Return the (x, y) coordinate for the center point of the cell that contains the specified text.  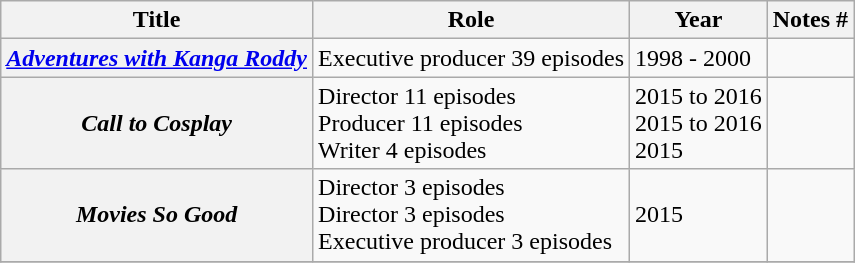
Call to Cosplay (157, 123)
Movies So Good (157, 215)
Adventures with Kanga Roddy (157, 58)
Executive producer 39 episodes (472, 58)
Notes # (810, 20)
2015 (699, 215)
Director 3 episodesDirector 3 episodesExecutive producer 3 episodes (472, 215)
1998 - 2000 (699, 58)
2015 to 20162015 to 20162015 (699, 123)
Year (699, 20)
Title (157, 20)
Director 11 episodesProducer 11 episodesWriter 4 episodes (472, 123)
Role (472, 20)
